Detect which cell encompasses the target text, then output its (x, y) center coordinate. 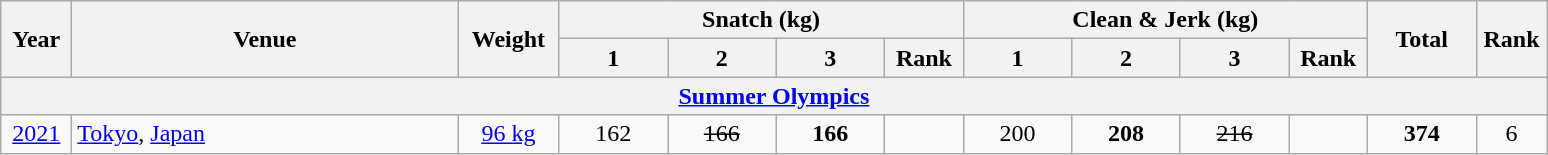
Clean & Jerk (kg) (1165, 20)
Snatch (kg) (761, 20)
96 kg (508, 134)
Venue (265, 39)
Year (36, 39)
374 (1422, 134)
200 (1018, 134)
Total (1422, 39)
Tokyo, Japan (265, 134)
6 (1512, 134)
Summer Olympics (774, 96)
2021 (36, 134)
Weight (508, 39)
162 (614, 134)
216 (1234, 134)
208 (1126, 134)
